Identify which cell holds the provided text, then report its (X, Y) central coordinate. 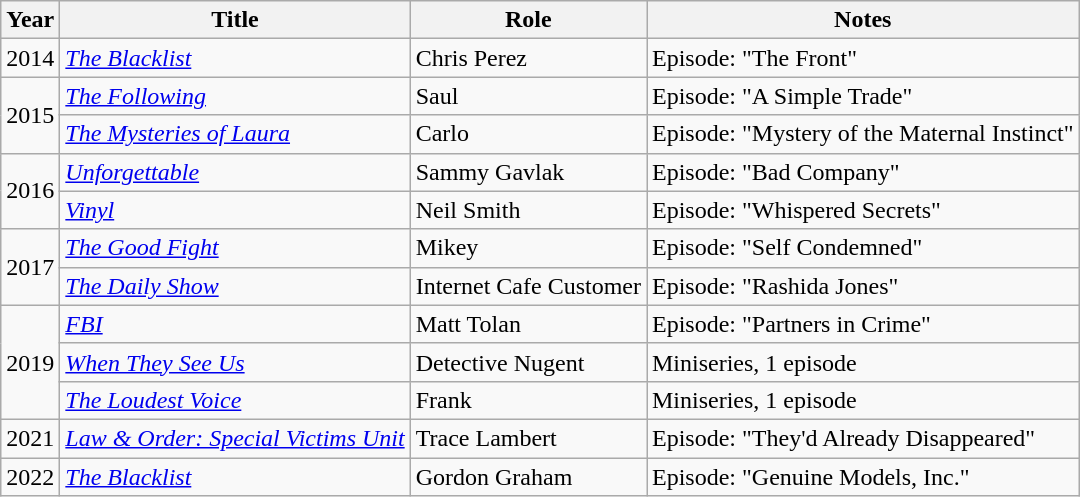
Sammy Gavlak (528, 172)
Gordon Graham (528, 477)
2022 (30, 477)
2014 (30, 58)
Episode: "Self Condemned" (862, 248)
Episode: "Rashida Jones" (862, 286)
The Mysteries of Laura (235, 134)
Detective Nugent (528, 362)
Law & Order: Special Victims Unit (235, 438)
Trace Lambert (528, 438)
Carlo (528, 134)
When They See Us (235, 362)
Internet Cafe Customer (528, 286)
Notes (862, 20)
Vinyl (235, 210)
Mikey (528, 248)
Unforgettable (235, 172)
Neil Smith (528, 210)
The Daily Show (235, 286)
The Following (235, 96)
2016 (30, 191)
Role (528, 20)
Episode: "A Simple Trade" (862, 96)
Frank (528, 400)
Title (235, 20)
Saul (528, 96)
2021 (30, 438)
Episode: "Bad Company" (862, 172)
Episode: "The Front" (862, 58)
Chris Perez (528, 58)
Episode: "Genuine Models, Inc." (862, 477)
The Loudest Voice (235, 400)
The Good Fight (235, 248)
2019 (30, 362)
Episode: "Mystery of the Maternal Instinct" (862, 134)
Matt Tolan (528, 324)
Episode: "Whispered Secrets" (862, 210)
Episode: "They'd Already Disappeared" (862, 438)
FBI (235, 324)
2015 (30, 115)
Episode: "Partners in Crime" (862, 324)
Year (30, 20)
2017 (30, 267)
